Extract the (X, Y) coordinate from the center of the cell holding the provided text.  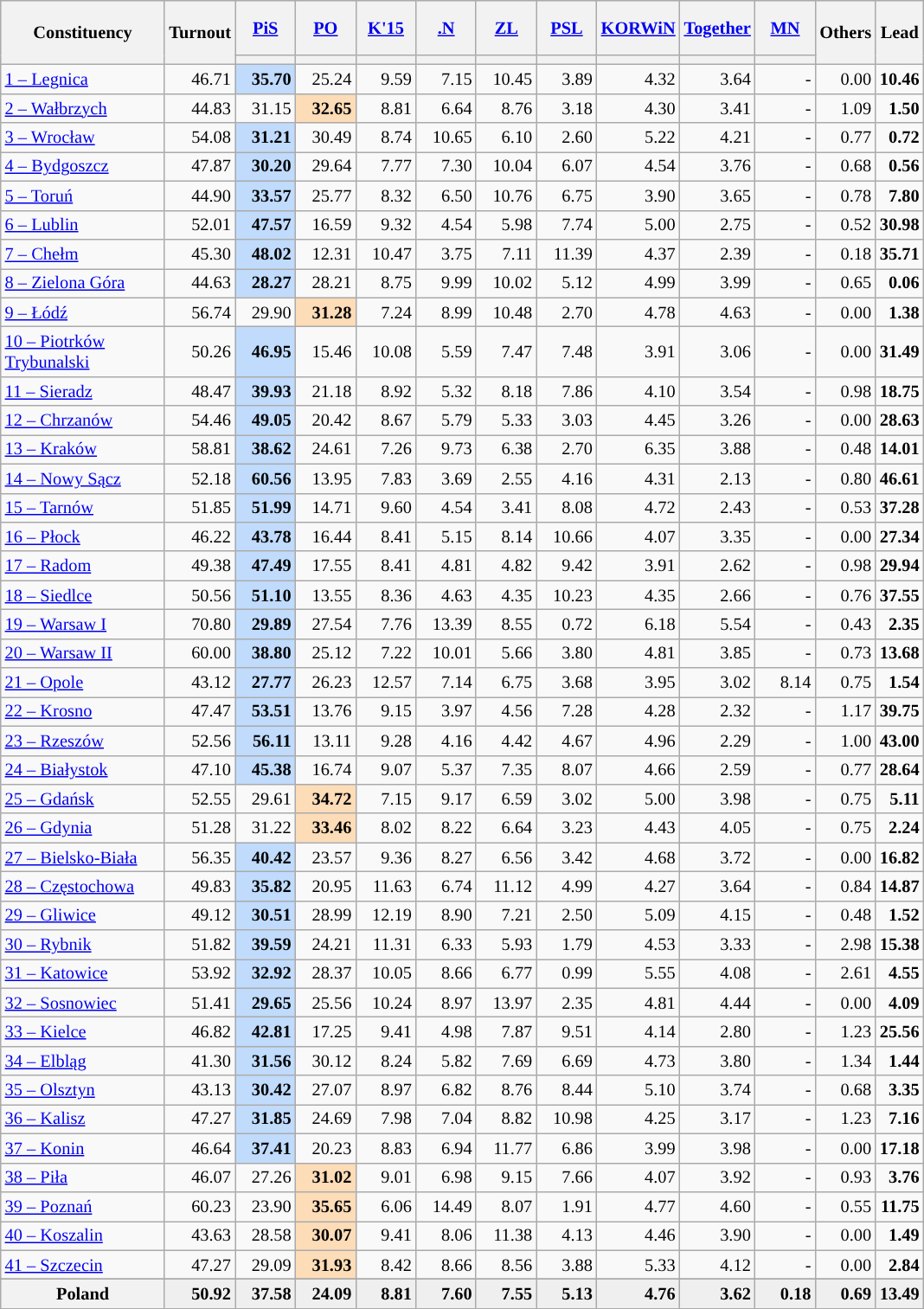
9.59 (386, 79)
32.92 (266, 973)
29.09 (266, 1265)
1.38 (900, 312)
2.66 (718, 595)
31.56 (266, 1061)
4.31 (638, 478)
4.42 (506, 741)
30.98 (900, 225)
31.22 (266, 828)
13.11 (326, 741)
24.21 (326, 945)
56.74 (199, 312)
30.12 (326, 1061)
32 – Sosnowiec (83, 1003)
2.98 (845, 945)
5.82 (446, 1061)
51.82 (199, 945)
46.82 (199, 1032)
25 – Gdańsk (83, 799)
5.32 (446, 391)
7.48 (567, 351)
PSL (567, 28)
39 – Poznań (83, 1206)
8.22 (446, 828)
30.07 (326, 1235)
6.94 (446, 1148)
2.59 (718, 770)
6.35 (638, 449)
37.28 (900, 508)
2.13 (718, 478)
0.55 (845, 1206)
43.63 (199, 1235)
25.77 (326, 196)
9.42 (567, 566)
46.61 (900, 478)
31.49 (900, 351)
31.28 (326, 312)
70.80 (199, 624)
25.24 (326, 79)
8.82 (506, 1119)
3.74 (718, 1090)
8.27 (446, 857)
29.90 (266, 312)
0.65 (845, 283)
8.02 (386, 828)
Constituency (83, 32)
10.46 (900, 79)
37 – Konin (83, 1148)
29.89 (266, 624)
2.32 (718, 711)
4.44 (718, 1003)
8 – Zielona Góra (83, 283)
1.44 (900, 1061)
54.46 (199, 420)
56.35 (199, 857)
4.12 (718, 1265)
3.42 (567, 857)
7.55 (506, 1293)
11.77 (506, 1148)
2.39 (718, 253)
5.59 (446, 351)
30 – Rybnik (83, 945)
3.33 (718, 945)
30.42 (266, 1090)
6.10 (506, 138)
37.41 (266, 1148)
26.23 (326, 683)
16.59 (326, 225)
4.68 (638, 857)
10.47 (386, 253)
21.18 (326, 391)
60.23 (199, 1206)
16.44 (326, 536)
24.69 (326, 1119)
1.50 (900, 108)
31.02 (326, 1177)
Poland (83, 1293)
11 – Sieradz (83, 391)
6.86 (567, 1148)
4.14 (638, 1032)
50.26 (199, 351)
4.76 (638, 1293)
44.90 (199, 196)
20.23 (326, 1148)
28.27 (266, 283)
16 – Płock (83, 536)
56.11 (266, 741)
5.10 (638, 1090)
2.60 (567, 138)
3.23 (567, 828)
3 – Wrocław (83, 138)
13 – Kraków (83, 449)
17 – Radom (83, 566)
0.76 (845, 595)
14.49 (446, 1206)
6.69 (567, 1061)
9.32 (386, 225)
PiS (266, 28)
47.47 (199, 711)
1.34 (845, 1061)
32.65 (326, 108)
14 – Nowy Sącz (83, 478)
33.57 (266, 196)
7.21 (506, 915)
34 – Elbląg (83, 1061)
13.68 (900, 653)
2.75 (718, 225)
1 – Legnica (83, 79)
36 – Kalisz (83, 1119)
34.72 (326, 799)
12.31 (326, 253)
29.61 (266, 799)
4.46 (638, 1235)
5.93 (506, 945)
8.06 (446, 1235)
1.09 (845, 108)
49.83 (199, 886)
7.83 (386, 478)
52.01 (199, 225)
9.36 (386, 857)
5.37 (446, 770)
2.24 (900, 828)
1.17 (845, 711)
24 – Białystok (83, 770)
10.24 (386, 1003)
27.77 (266, 683)
10.23 (567, 595)
3.17 (718, 1119)
23.57 (326, 857)
8.67 (386, 420)
51.85 (199, 508)
7.66 (567, 1177)
27.07 (326, 1090)
6.33 (446, 945)
51.10 (266, 595)
43.00 (900, 741)
4.66 (638, 770)
8.56 (506, 1265)
2.29 (718, 741)
6.38 (506, 449)
3.95 (638, 683)
8.99 (446, 312)
7.60 (446, 1293)
39.59 (266, 945)
30.49 (326, 138)
7.24 (386, 312)
8.08 (567, 508)
1.91 (567, 1206)
3.92 (718, 1177)
17.55 (326, 566)
41.30 (199, 1061)
10.66 (567, 536)
5.13 (567, 1293)
8.55 (506, 624)
0.78 (845, 196)
0.99 (567, 973)
3.69 (446, 478)
31.15 (266, 108)
5.22 (638, 138)
10.98 (567, 1119)
31.85 (266, 1119)
45.30 (199, 253)
22 – Krosno (83, 711)
4.15 (718, 915)
19 – Warsaw I (83, 624)
1.79 (567, 945)
52.56 (199, 741)
KORWiN (638, 28)
2.62 (718, 566)
38.62 (266, 449)
28.64 (900, 770)
8.75 (386, 283)
MN (786, 28)
49.05 (266, 420)
0.56 (900, 166)
9.99 (446, 283)
13.76 (326, 711)
27.34 (900, 536)
29.65 (266, 1003)
3.65 (718, 196)
47.10 (199, 770)
2.55 (506, 478)
5.15 (446, 536)
10.01 (446, 653)
3.85 (718, 653)
11.75 (900, 1206)
27.26 (266, 1177)
52.55 (199, 799)
7.47 (506, 351)
28.21 (326, 283)
0.73 (845, 653)
6.77 (506, 973)
7.28 (567, 711)
5.98 (506, 225)
7.77 (386, 166)
0.52 (845, 225)
33.46 (326, 828)
26 – Gdynia (83, 828)
5.66 (506, 653)
4.78 (638, 312)
8.36 (386, 595)
7.98 (386, 1119)
4.08 (718, 973)
12.57 (386, 683)
4.43 (638, 828)
3.97 (446, 711)
4.28 (638, 711)
52.18 (199, 478)
11.63 (386, 886)
51.28 (199, 828)
4.96 (638, 741)
6.56 (506, 857)
8.42 (386, 1265)
ZL (506, 28)
0.80 (845, 478)
9.28 (386, 741)
13.95 (326, 478)
53.51 (266, 711)
4.37 (638, 253)
24.61 (326, 449)
35.82 (266, 886)
37.55 (900, 595)
7.04 (446, 1119)
4.55 (900, 973)
6.59 (506, 799)
46.64 (199, 1148)
18.75 (900, 391)
46.95 (266, 351)
43.12 (199, 683)
60.00 (199, 653)
13.49 (900, 1293)
4.25 (638, 1119)
11.12 (506, 886)
5.55 (638, 973)
4.77 (638, 1206)
2.50 (567, 915)
8.83 (386, 1148)
48.02 (266, 253)
8.92 (386, 391)
Turnout (199, 32)
3.54 (718, 391)
Lead (900, 32)
58.81 (199, 449)
4 – Bydgoszcz (83, 166)
15.46 (326, 351)
6.50 (446, 196)
47.87 (199, 166)
7.74 (567, 225)
9.60 (386, 508)
24.09 (326, 1293)
43.13 (199, 1090)
8.90 (446, 915)
35.65 (326, 1206)
7.87 (506, 1032)
13.97 (506, 1003)
4.56 (506, 711)
38.80 (266, 653)
4.53 (638, 945)
2.84 (900, 1265)
4.10 (638, 391)
39.75 (900, 711)
3.75 (446, 253)
44.83 (199, 108)
11.39 (567, 253)
50.92 (199, 1293)
9.73 (446, 449)
10.48 (506, 312)
49.38 (199, 566)
15.38 (900, 945)
4.09 (900, 1003)
4.21 (718, 138)
4.30 (638, 108)
10 – Piotrków Trybunalski (83, 351)
40 – Koszalin (83, 1235)
35.71 (900, 253)
39.93 (266, 391)
10.08 (386, 351)
17.25 (326, 1032)
7.76 (386, 624)
9.07 (386, 770)
10.04 (506, 166)
31.21 (266, 138)
29.94 (900, 566)
4.13 (567, 1235)
7.86 (567, 391)
16.82 (900, 857)
6.07 (567, 166)
7.69 (506, 1061)
4.32 (638, 79)
6.06 (386, 1206)
9 – Łódź (83, 312)
49.12 (199, 915)
43.78 (266, 536)
31.93 (326, 1265)
0.93 (845, 1177)
0.43 (845, 624)
3.03 (567, 420)
6.82 (446, 1090)
23 – Rzeszów (83, 741)
28.63 (900, 420)
20 – Warsaw II (83, 653)
14.87 (900, 886)
20.95 (326, 886)
7.11 (506, 253)
44.63 (199, 283)
28.37 (326, 973)
20.42 (326, 420)
23.90 (266, 1206)
6.74 (446, 886)
0.69 (845, 1293)
4.72 (638, 508)
13.55 (326, 595)
30.20 (266, 166)
13.39 (446, 624)
.N (446, 28)
4.67 (567, 741)
10.05 (386, 973)
14.01 (900, 449)
7.26 (386, 449)
17.18 (900, 1148)
6.18 (638, 624)
2 – Wałbrzych (83, 108)
28.58 (266, 1235)
7.30 (446, 166)
Together (718, 28)
K'15 (386, 28)
25.12 (326, 653)
1.54 (900, 683)
29 – Gliwice (83, 915)
53.92 (199, 973)
51.99 (266, 508)
40.42 (266, 857)
3.26 (718, 420)
7.14 (446, 683)
2.43 (718, 508)
47.49 (266, 566)
1.00 (845, 741)
30.51 (266, 915)
45.38 (266, 770)
1.52 (900, 915)
27 – Bielsko-Biała (83, 857)
3.62 (718, 1293)
5.54 (718, 624)
5.11 (900, 799)
1.49 (900, 1235)
5.09 (638, 915)
10.02 (506, 283)
11.31 (386, 945)
3.18 (567, 108)
47.57 (266, 225)
3.06 (718, 351)
10.45 (506, 79)
0.53 (845, 508)
10.76 (506, 196)
48.47 (199, 391)
4.27 (638, 886)
4.98 (446, 1032)
8.74 (386, 138)
46.22 (199, 536)
42.81 (266, 1032)
0.84 (845, 886)
7 – Chełm (83, 253)
7.16 (900, 1119)
35 – Olsztyn (83, 1090)
5 – Toruń (83, 196)
4.60 (718, 1206)
29.64 (326, 166)
3.68 (567, 683)
14.71 (326, 508)
7.35 (506, 770)
6.98 (446, 1177)
11.38 (506, 1235)
12.19 (386, 915)
4.82 (506, 566)
35.70 (266, 79)
12 – Chrzanów (83, 420)
60.56 (266, 478)
PO (326, 28)
2.61 (845, 973)
5.12 (567, 283)
54.08 (199, 138)
50.56 (199, 595)
8.18 (506, 391)
7.22 (386, 653)
8.44 (567, 1090)
4.05 (718, 828)
28.99 (326, 915)
21 – Opole (83, 683)
16.74 (326, 770)
3.72 (718, 857)
Others (845, 32)
41 – Szczecin (83, 1265)
5.79 (446, 420)
33 – Kielce (83, 1032)
8.24 (386, 1061)
3.89 (567, 79)
6 – Lublin (83, 225)
38 – Piła (83, 1177)
31 – Katowice (83, 973)
0.06 (900, 283)
4.45 (638, 420)
27.54 (326, 624)
18 – Siedlce (83, 595)
9.01 (386, 1177)
46.71 (199, 79)
4.73 (638, 1061)
37.58 (266, 1293)
51.41 (199, 1003)
10.65 (446, 138)
8.32 (386, 196)
28 – Częstochowa (83, 886)
9.17 (446, 799)
15 – Tarnów (83, 508)
7.80 (900, 196)
9.51 (567, 1032)
46.07 (199, 1177)
2.80 (718, 1032)
